Output the (X, Y) coordinate of the center of the cell containing the given text.  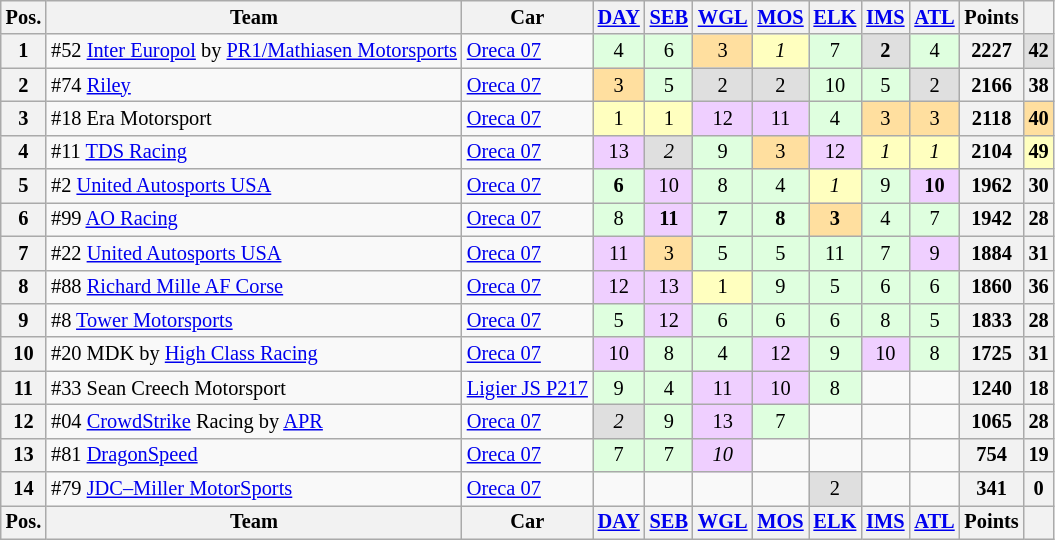
42 (1039, 51)
#22 United Autosports USA (254, 253)
#18 Era Motorsport (254, 118)
2166 (992, 85)
754 (992, 455)
1884 (992, 253)
2118 (992, 118)
38 (1039, 85)
341 (992, 489)
19 (1039, 455)
2104 (992, 152)
40 (1039, 118)
#2 United Autosports USA (254, 186)
30 (1039, 186)
#79 JDC–Miller MotorSports (254, 489)
18 (1039, 388)
0 (1039, 489)
1962 (992, 186)
14 (24, 489)
1833 (992, 320)
#52 Inter Europol by PR1/Mathiasen Motorsports (254, 51)
#33 Sean Creech Motorsport (254, 388)
#74 Riley (254, 85)
1860 (992, 287)
1942 (992, 219)
#8 Tower Motorsports (254, 320)
36 (1039, 287)
1725 (992, 354)
Ligier JS P217 (528, 388)
#20 MDK by High Class Racing (254, 354)
1240 (992, 388)
#88 Richard Mille AF Corse (254, 287)
#04 CrowdStrike Racing by APR (254, 421)
#11 TDS Racing (254, 152)
2227 (992, 51)
#99 AO Racing (254, 219)
#81 DragonSpeed (254, 455)
1065 (992, 421)
49 (1039, 152)
